Scan for the cell matching the given text and deliver its [X, Y] coordinate at center. 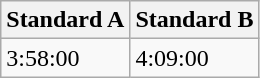
3:58:00 [66, 58]
Standard A [66, 20]
Standard B [194, 20]
4:09:00 [194, 58]
